From the cell containing the given text, extract its center point as (x, y) coordinate. 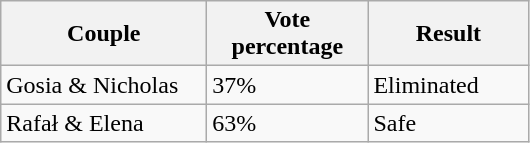
Safe (448, 123)
37% (288, 85)
63% (288, 123)
Gosia & Nicholas (104, 85)
Couple (104, 34)
Rafał & Elena (104, 123)
Vote percentage (288, 34)
Eliminated (448, 85)
Result (448, 34)
